From the cell containing the given text, extract its center point as [X, Y] coordinate. 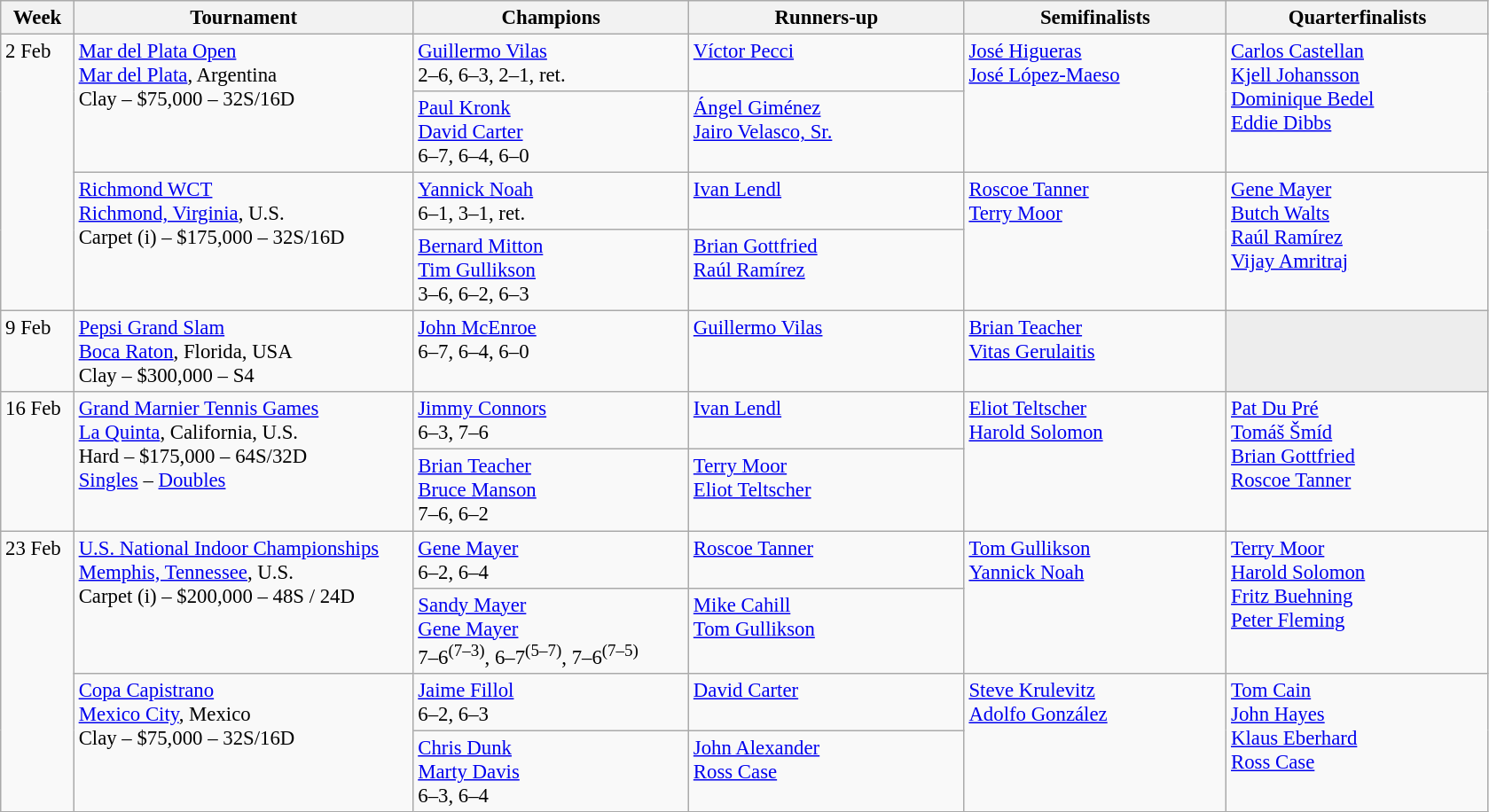
Tournament [243, 18]
Roscoe Tanner [827, 560]
Paul Kronk David Carter 6–7, 6–4, 6–0 [552, 132]
Yannick Noah 6–1, 3–1, ret. [552, 202]
Week [37, 18]
Champions [552, 18]
16 Feb [37, 461]
Mar del Plata Open Mar del Plata, Argentina Clay – $75,000 – 32S/16D [243, 104]
Guillermo Vilas 2–6, 6–3, 2–1, ret. [552, 64]
2 Feb [37, 173]
Terry Moor Harold Solomon Fritz Buehning Peter Fleming [1358, 603]
Bernard Mitton Tim Gullikson 3–6, 6–2, 6–3 [552, 270]
Brian Teacher Bruce Manson 7–6, 6–2 [552, 490]
U.S. National Indoor Championships Memphis, Tennessee, U.S. Carpet (i) – $200,000 – 48S / 24D [243, 603]
Pepsi Grand Slam Boca Raton, Florida, USA Clay – $300,000 – S4 [243, 352]
José Higueras José López-Maeso [1095, 104]
Richmond WCT Richmond, Virginia, U.S. Carpet (i) – $175,000 – 32S/16D [243, 242]
Tom Gullikson Yannick Noah [1095, 603]
Roscoe Tanner Terry Moor [1095, 242]
Pat Du Pré Tomáš Šmíd Brian Gottfried Roscoe Tanner [1358, 461]
Jaime Fillol 6–2, 6–3 [552, 702]
Semifinalists [1095, 18]
John McEnroe 6–7, 6–4, 6–0 [552, 352]
Gene Mayer Butch Walts Raúl Ramírez Vijay Amritraj [1358, 242]
Brian Gottfried Raúl Ramírez [827, 270]
Jimmy Connors 6–3, 7–6 [552, 420]
Steve Krulevitz Adolfo González [1095, 742]
Quarterfinalists [1358, 18]
Víctor Pecci [827, 64]
Ángel Giménez Jairo Velasco, Sr. [827, 132]
Gene Mayer 6–2, 6–4 [552, 560]
23 Feb [37, 672]
Guillermo Vilas [827, 352]
Brian Teacher Vitas Gerulaitis [1095, 352]
Carlos Castellan Kjell Johansson Dominique Bedel Eddie Dibbs [1358, 104]
Sandy Mayer Gene Mayer 7–6(7–3), 6–7(5–7), 7–6(7–5) [552, 630]
Eliot Teltscher Harold Solomon [1095, 461]
David Carter [827, 702]
Grand Marnier Tennis Games La Quinta, California, U.S. Hard – $175,000 – 64S/32D Singles – Doubles [243, 461]
John Alexander Ross Case [827, 771]
Chris Dunk Marty Davis 6–3, 6–4 [552, 771]
9 Feb [37, 352]
Copa Capistrano Mexico City, Mexico Clay – $75,000 – 32S/16D [243, 742]
Terry Moor Eliot Teltscher [827, 490]
Tom Cain John Hayes Klaus Eberhard Ross Case [1358, 742]
Mike Cahill Tom Gullikson [827, 630]
Runners-up [827, 18]
